From the cell containing the given text, extract its center point as (x, y) coordinate. 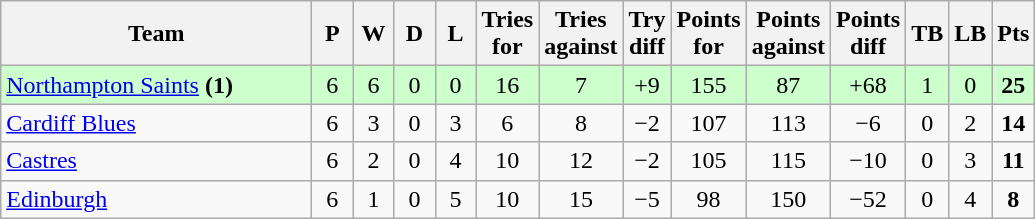
Edinburgh (156, 199)
Northampton Saints (1) (156, 85)
Points diff (868, 34)
W (374, 34)
L (456, 34)
7 (581, 85)
113 (788, 123)
TB (928, 34)
+9 (647, 85)
+68 (868, 85)
15 (581, 199)
11 (1014, 161)
Points against (788, 34)
25 (1014, 85)
Pts (1014, 34)
D (414, 34)
16 (508, 85)
−6 (868, 123)
Castres (156, 161)
Tries against (581, 34)
Team (156, 34)
P (332, 34)
150 (788, 199)
107 (708, 123)
LB (970, 34)
−52 (868, 199)
155 (708, 85)
Points for (708, 34)
98 (708, 199)
12 (581, 161)
Cardiff Blues (156, 123)
105 (708, 161)
87 (788, 85)
Tries for (508, 34)
−5 (647, 199)
115 (788, 161)
5 (456, 199)
−10 (868, 161)
Try diff (647, 34)
14 (1014, 123)
